Capture the cell that displays the provided text and extract its (X, Y) central coordinate. 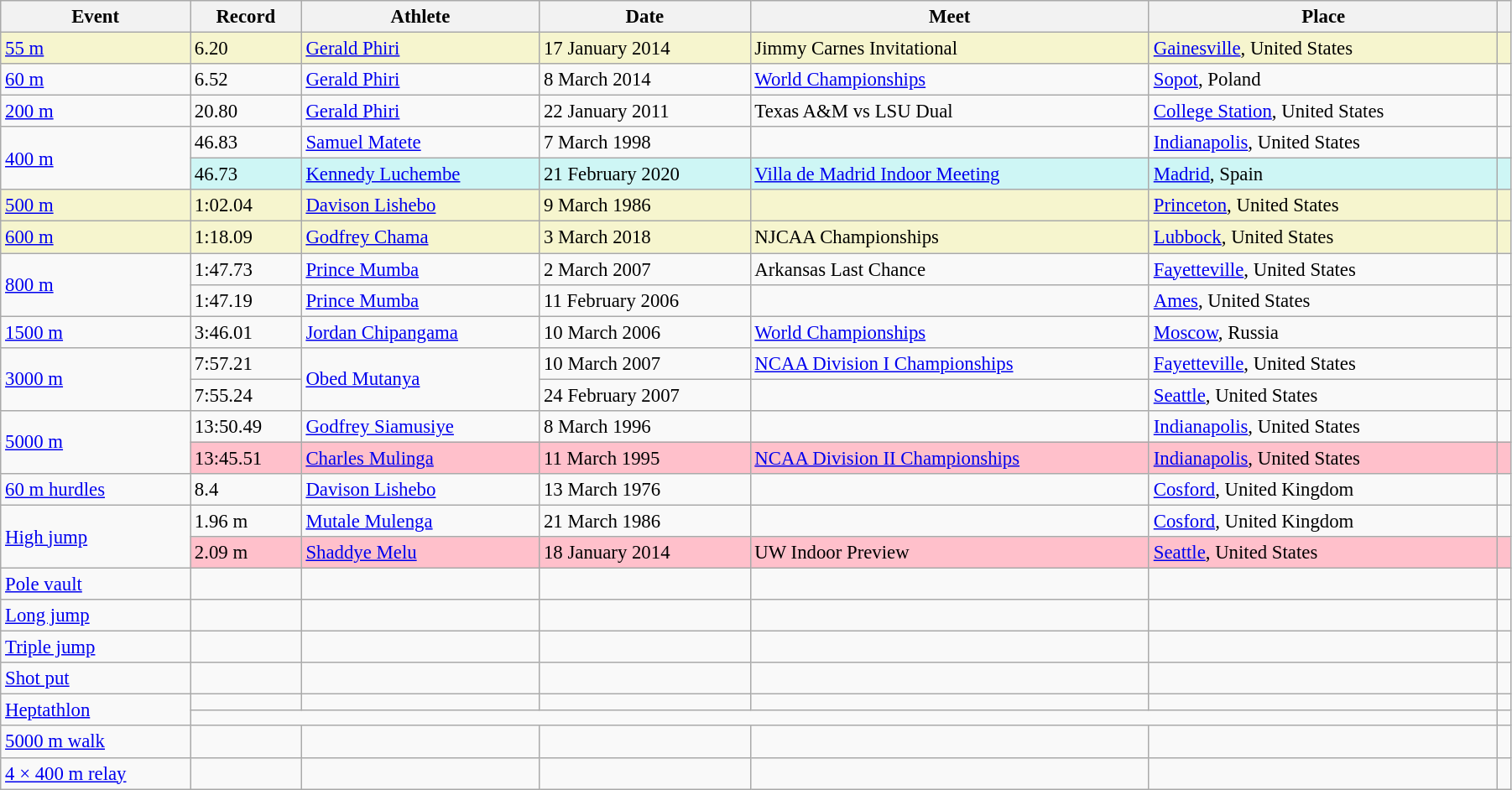
Obed Mutanya (420, 379)
Samuel Matete (420, 143)
21 March 1986 (644, 521)
3:46.01 (247, 332)
400 m (96, 158)
Triple jump (96, 647)
Sopot, Poland (1322, 80)
Record (247, 17)
College Station, United States (1322, 112)
13:45.51 (247, 458)
1:02.04 (247, 205)
Jimmy Carnes Invitational (950, 49)
3 March 2018 (644, 237)
13 March 1976 (644, 490)
800 m (96, 285)
10 March 2007 (644, 363)
5000 m (96, 443)
55 m (96, 49)
Texas A&M vs LSU Dual (950, 112)
Madrid, Spain (1322, 174)
Godfrey Siamusiye (420, 427)
Kennedy Luchembe (420, 174)
Heptathlon (96, 710)
18 January 2014 (644, 553)
NJCAA Championships (950, 237)
Shaddye Melu (420, 553)
1:47.19 (247, 300)
Godfrey Chama (420, 237)
2 March 2007 (644, 269)
Charles Mulinga (420, 458)
Moscow, Russia (1322, 332)
13:50.49 (247, 427)
Event (96, 17)
Long jump (96, 616)
60 m (96, 80)
Shot put (96, 678)
Villa de Madrid Indoor Meeting (950, 174)
Pole vault (96, 585)
NCAA Division II Championships (950, 458)
1:18.09 (247, 237)
Princeton, United States (1322, 205)
5000 m walk (96, 742)
Lubbock, United States (1322, 237)
Place (1322, 17)
24 February 2007 (644, 395)
Arkansas Last Chance (950, 269)
60 m hurdles (96, 490)
200 m (96, 112)
3000 m (96, 379)
600 m (96, 237)
7:55.24 (247, 395)
1:47.73 (247, 269)
4 × 400 m relay (96, 773)
46.83 (247, 143)
8.4 (247, 490)
Ames, United States (1322, 300)
8 March 1996 (644, 427)
7:57.21 (247, 363)
6.20 (247, 49)
1.96 m (247, 521)
6.52 (247, 80)
Meet (950, 17)
High jump (96, 537)
Jordan Chipangama (420, 332)
Mutale Mulenga (420, 521)
22 January 2011 (644, 112)
11 February 2006 (644, 300)
Date (644, 17)
Gainesville, United States (1322, 49)
NCAA Division I Championships (950, 363)
46.73 (247, 174)
21 February 2020 (644, 174)
10 March 2006 (644, 332)
11 March 1995 (644, 458)
UW Indoor Preview (950, 553)
7 March 1998 (644, 143)
9 March 1986 (644, 205)
Athlete (420, 17)
17 January 2014 (644, 49)
8 March 2014 (644, 80)
1500 m (96, 332)
2.09 m (247, 553)
20.80 (247, 112)
500 m (96, 205)
